Capture the cell that displays the provided text and extract its (X, Y) central coordinate. 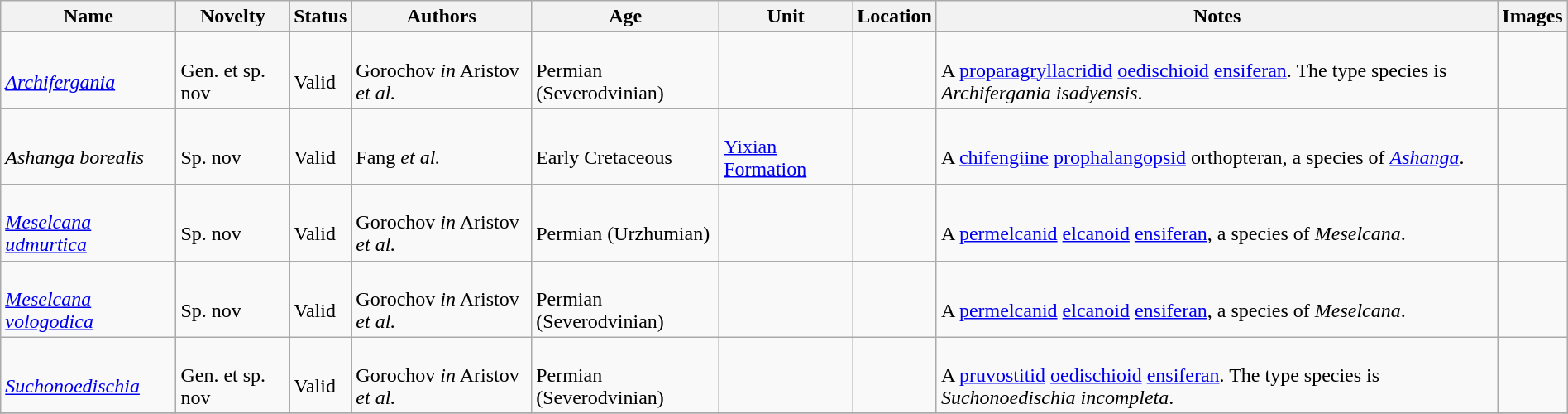
Images (1532, 17)
Notes (1217, 17)
Ashanga borealis (88, 147)
Meselcana vologodica (88, 299)
Early Cretaceous (625, 147)
Meselcana udmurtica (88, 223)
A proparagryllacridid oedischioid ensiferan. The type species is Archifergania isadyensis. (1217, 70)
A chifengiine prophalangopsid orthopteran, a species of Ashanga. (1217, 147)
Fang et al. (442, 147)
Yixian Formation (786, 147)
Authors (442, 17)
Age (625, 17)
A pruvostitid oedischioid ensiferan. The type species is Suchonoedischia incompleta. (1217, 375)
Novelty (233, 17)
Unit (786, 17)
Archifergania (88, 70)
Name (88, 17)
Suchonoedischia (88, 375)
Status (321, 17)
Location (895, 17)
Permian (Urzhumian) (625, 223)
